Provide the [X, Y] coordinate of the cell's center where the given text is located.  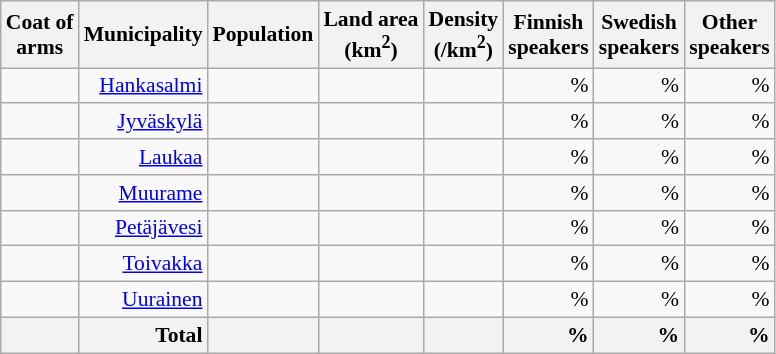
Petäjävesi [144, 228]
Finnishspeakers [548, 34]
Total [144, 335]
Jyväskylä [144, 122]
Muurame [144, 193]
Municipality [144, 34]
Uurainen [144, 300]
Swedishspeakers [639, 34]
Population [262, 34]
Density(/km2) [463, 34]
Otherspeakers [729, 34]
Laukaa [144, 157]
Coat ofarms [40, 34]
Land area(km2) [370, 34]
Hankasalmi [144, 86]
Toivakka [144, 264]
